Pinpoint the cell where the given text exists, returning its [x, y] midpoint coordinate. 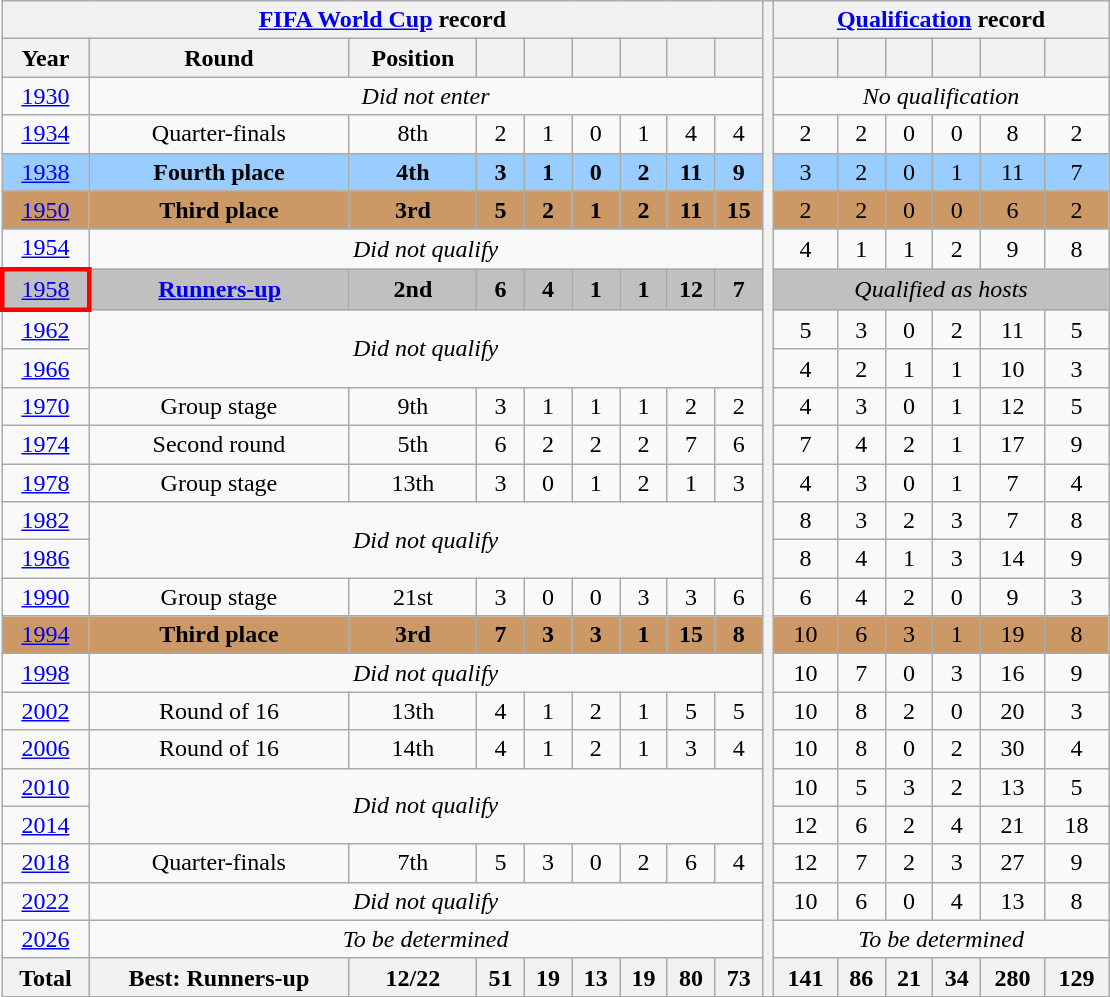
1962 [45, 330]
Total [45, 977]
2010 [45, 787]
4th [412, 172]
80 [691, 977]
Second round [220, 444]
1958 [45, 290]
1994 [45, 635]
1978 [45, 483]
30 [1012, 749]
86 [862, 977]
14 [1012, 559]
Round [220, 58]
1966 [45, 368]
1934 [45, 134]
1950 [45, 210]
280 [1012, 977]
Qualified as hosts [942, 290]
Best: Runners-up [220, 977]
2002 [45, 711]
Year [45, 58]
1970 [45, 406]
14th [412, 749]
21st [412, 597]
34 [957, 977]
1990 [45, 597]
Runners-up [220, 290]
2nd [412, 290]
2018 [45, 863]
18 [1076, 825]
1998 [45, 673]
2022 [45, 901]
16 [1012, 673]
129 [1076, 977]
1954 [45, 249]
141 [806, 977]
1938 [45, 172]
51 [501, 977]
8th [412, 134]
1974 [45, 444]
12/22 [412, 977]
1982 [45, 521]
9th [412, 406]
27 [1012, 863]
2006 [45, 749]
Position [412, 58]
2026 [45, 939]
20 [1012, 711]
FIFA World Cup record [382, 20]
1930 [45, 96]
1986 [45, 559]
7th [412, 863]
Did not enter [426, 96]
Fourth place [220, 172]
5th [412, 444]
73 [739, 977]
2014 [45, 825]
Qualification record [942, 20]
No qualification [942, 96]
17 [1012, 444]
